Search for the cell housing the specified text and yield its (X, Y) center coordinate. 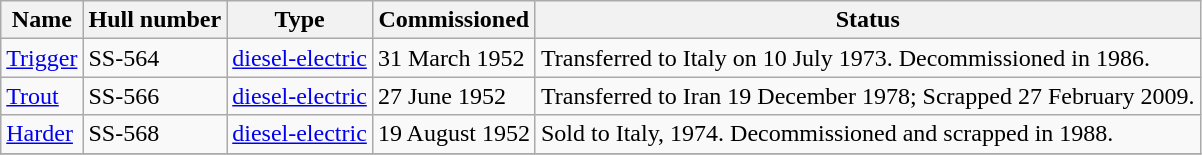
31 March 1952 (454, 58)
Transferred to Italy on 10 July 1973. Decommissioned in 1986. (868, 58)
19 August 1952 (454, 134)
Sold to Italy, 1974. Decommissioned and scrapped in 1988. (868, 134)
Trout (42, 96)
Harder (42, 134)
Status (868, 20)
Trigger (42, 58)
Transferred to Iran 19 December 1978; Scrapped 27 February 2009. (868, 96)
27 June 1952 (454, 96)
SS-566 (155, 96)
SS-568 (155, 134)
SS-564 (155, 58)
Name (42, 20)
Type (300, 20)
Commissioned (454, 20)
Hull number (155, 20)
